Search for the cell housing the specified text and yield its (x, y) center coordinate. 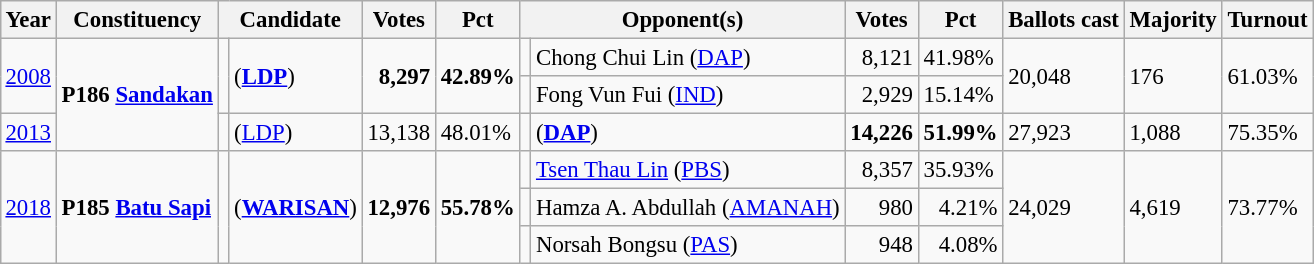
41.98% (960, 57)
13,138 (398, 133)
35.93% (960, 170)
8,357 (882, 170)
948 (882, 245)
(WARISAN) (296, 208)
4,619 (1173, 208)
1,088 (1173, 133)
Turnout (1268, 20)
P185 Batu Sapi (137, 208)
980 (882, 208)
15.14% (960, 95)
48.01% (478, 133)
Majority (1173, 20)
(DAP) (688, 133)
75.35% (1268, 133)
8,121 (882, 57)
Tsen Thau Lin (PBS) (688, 170)
Hamza A. Abdullah (AMANAH) (688, 208)
2,929 (882, 95)
P186 Sandakan (137, 94)
42.89% (478, 76)
4.08% (960, 245)
73.77% (1268, 208)
8,297 (398, 76)
20,048 (1064, 76)
Constituency (137, 20)
Fong Vun Fui (IND) (688, 95)
2013 (28, 133)
Candidate (290, 20)
55.78% (478, 208)
24,029 (1064, 208)
51.99% (960, 133)
Opponent(s) (682, 20)
Chong Chui Lin (DAP) (688, 57)
61.03% (1268, 76)
Norsah Bongsu (PAS) (688, 245)
Year (28, 20)
12,976 (398, 208)
176 (1173, 76)
Ballots cast (1064, 20)
27,923 (1064, 133)
2008 (28, 76)
4.21% (960, 208)
2018 (28, 208)
14,226 (882, 133)
